Capture the cell that displays the provided text and extract its [X, Y] central coordinate. 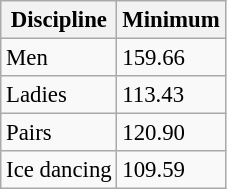
Men [59, 58]
Discipline [59, 20]
120.90 [171, 133]
Minimum [171, 20]
Pairs [59, 133]
113.43 [171, 95]
159.66 [171, 58]
109.59 [171, 170]
Ladies [59, 95]
Ice dancing [59, 170]
